Return [X, Y] of the center of cell containing provided text 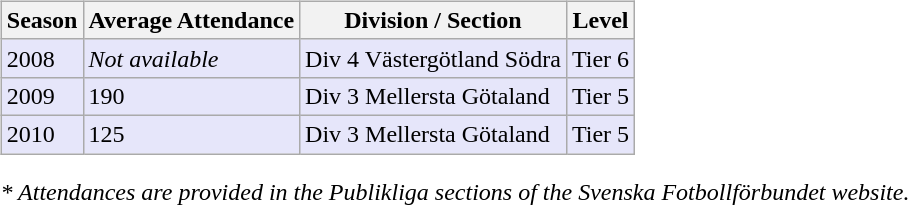
125 [192, 134]
Tier 6 [600, 58]
2008 [42, 58]
2009 [42, 96]
Level [600, 20]
190 [192, 96]
Season [42, 20]
Division / Section [434, 20]
Not available [192, 58]
2010 [42, 134]
Average Attendance [192, 20]
Div 4 Västergötland Södra [434, 58]
